Return [X, Y] of the center of cell containing provided text 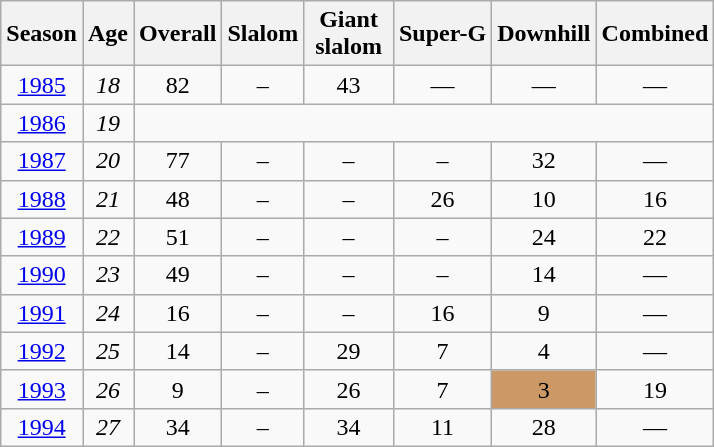
21 [108, 199]
Overall [178, 34]
1991 [42, 313]
1988 [42, 199]
1990 [42, 275]
Giant slalom [349, 34]
4 [544, 351]
Downhill [544, 34]
28 [544, 427]
Super-G [442, 34]
Slalom [263, 34]
23 [108, 275]
Age [108, 34]
25 [108, 351]
1992 [42, 351]
1985 [42, 85]
77 [178, 161]
32 [544, 161]
1989 [42, 237]
82 [178, 85]
43 [349, 85]
20 [108, 161]
Season [42, 34]
10 [544, 199]
18 [108, 85]
1994 [42, 427]
27 [108, 427]
1986 [42, 123]
51 [178, 237]
1993 [42, 389]
48 [178, 199]
11 [442, 427]
Combined [655, 34]
3 [544, 389]
1987 [42, 161]
49 [178, 275]
29 [349, 351]
